Provide the [x, y] coordinate of the cell's center where the given text is located.  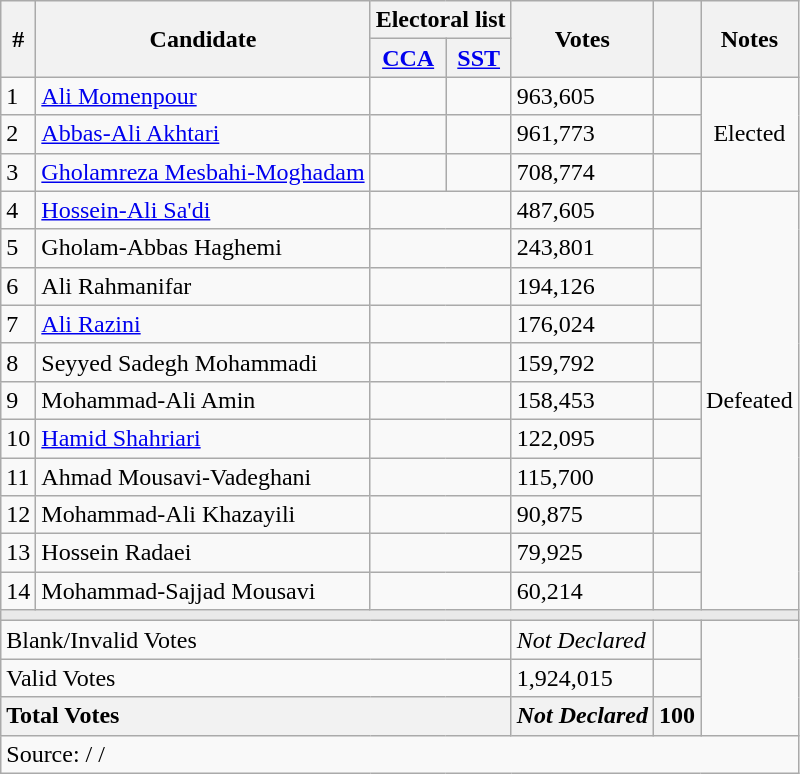
60,214 [582, 591]
176,024 [582, 324]
Hamid Shahriari [203, 438]
Candidate [203, 39]
Blank/Invalid Votes [256, 640]
79,925 [582, 553]
12 [18, 515]
Ahmad Mousavi-Vadeghani [203, 477]
Ali Rahmanifar [203, 286]
10 [18, 438]
8 [18, 362]
Mohammad-Ali Amin [203, 400]
1 [18, 96]
Source: / / [400, 754]
2 [18, 134]
Mohammad-Sajjad Mousavi [203, 591]
Ali Momenpour [203, 96]
Electoral list [440, 20]
CCA [408, 58]
100 [676, 716]
194,126 [582, 286]
Elected [750, 134]
961,773 [582, 134]
122,095 [582, 438]
5 [18, 248]
9 [18, 400]
Abbas-Ali Akhtari [203, 134]
3 [18, 172]
Defeated [750, 400]
13 [18, 553]
Seyyed Sadegh Mohammadi [203, 362]
Valid Votes [256, 678]
Votes [582, 39]
90,875 [582, 515]
Mohammad-Ali Khazayili [203, 515]
158,453 [582, 400]
Hossein Radaei [203, 553]
487,605 [582, 210]
11 [18, 477]
243,801 [582, 248]
# [18, 39]
1,924,015 [582, 678]
Notes [750, 39]
115,700 [582, 477]
14 [18, 591]
Ali Razini [203, 324]
6 [18, 286]
7 [18, 324]
SST [478, 58]
4 [18, 210]
Hossein-Ali Sa'di [203, 210]
159,792 [582, 362]
Gholamreza Mesbahi-Moghadam [203, 172]
963,605 [582, 96]
Total Votes [256, 716]
Gholam-Abbas Haghemi [203, 248]
708,774 [582, 172]
